Capture the cell that displays the provided text and extract its [X, Y] central coordinate. 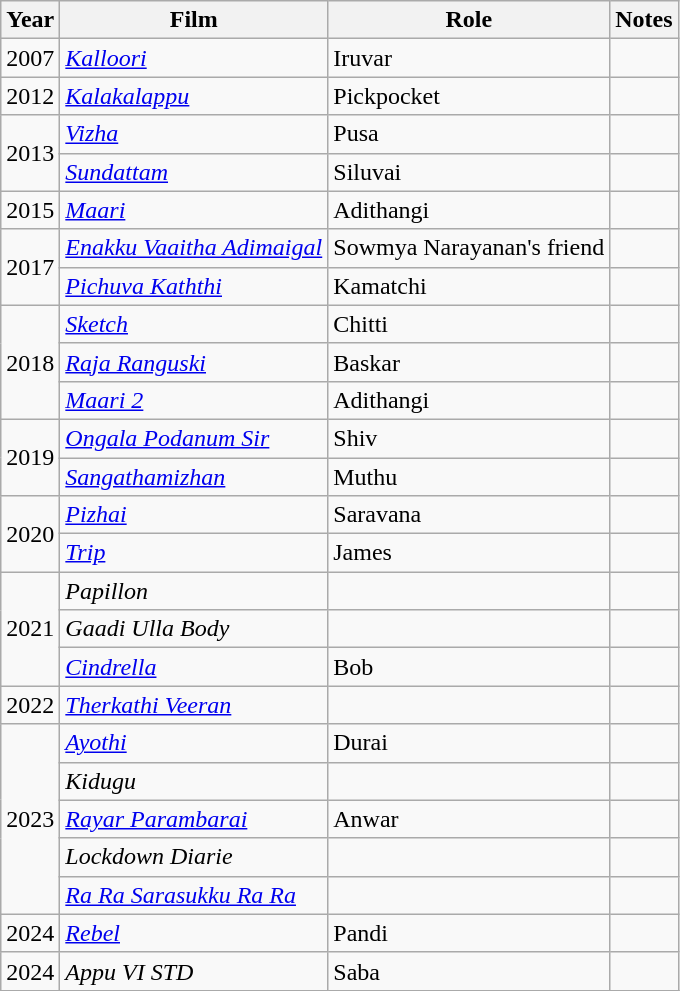
Sowmya Narayanan's friend [469, 248]
2018 [30, 362]
2007 [30, 58]
Saravana [469, 515]
Lockdown Diarie [194, 857]
Anwar [469, 819]
Pichuva Kaththi [194, 286]
Kalloori [194, 58]
Pizhai [194, 515]
Bob [469, 667]
Baskar [469, 362]
Sketch [194, 324]
Iruvar [469, 58]
Kamatchi [469, 286]
Role [469, 20]
2012 [30, 96]
2021 [30, 629]
Gaadi Ulla Body [194, 629]
Durai [469, 743]
Rebel [194, 933]
Pickpocket [469, 96]
Sundattam [194, 172]
James [469, 553]
Maari 2 [194, 400]
2020 [30, 534]
Ongala Podanum Sir [194, 438]
Rayar Parambarai [194, 819]
Film [194, 20]
Pandi [469, 933]
2023 [30, 819]
Sangathamizhan [194, 477]
Ayothi [194, 743]
Chitti [469, 324]
2013 [30, 153]
Raja Ranguski [194, 362]
Vizha [194, 134]
2017 [30, 267]
Appu VI STD [194, 971]
2022 [30, 705]
Cindrella [194, 667]
Siluvai [469, 172]
Year [30, 20]
Ra Ra Sarasukku Ra Ra [194, 895]
Kidugu [194, 781]
Kalakalappu [194, 96]
Notes [644, 20]
Papillon [194, 591]
2015 [30, 210]
Pusa [469, 134]
Trip [194, 553]
Shiv [469, 438]
Saba [469, 971]
Maari [194, 210]
Enakku Vaaitha Adimaigal [194, 248]
Therkathi Veeran [194, 705]
2019 [30, 457]
Muthu [469, 477]
